Find where the given text appears and provide that cell's center as [x, y] coordinate. 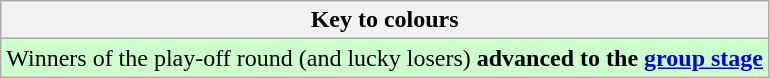
Winners of the play-off round (and lucky losers) advanced to the group stage [385, 58]
Key to colours [385, 20]
